Extract the [X, Y] coordinate from the center of the cell holding the provided text.  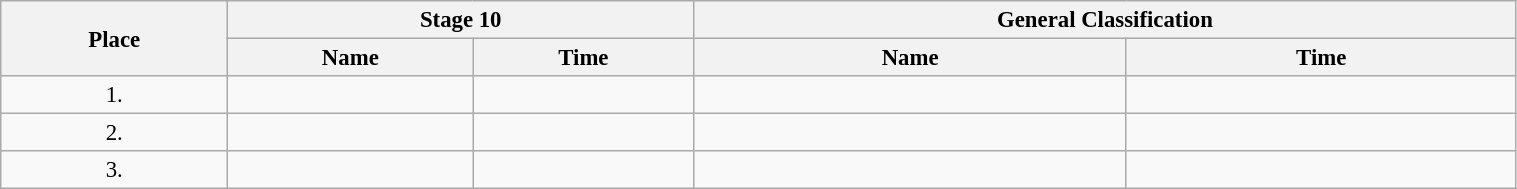
Stage 10 [461, 20]
3. [114, 170]
Place [114, 38]
1. [114, 95]
2. [114, 133]
General Classification [1105, 20]
